Identify which cell holds the provided text, then report its (X, Y) central coordinate. 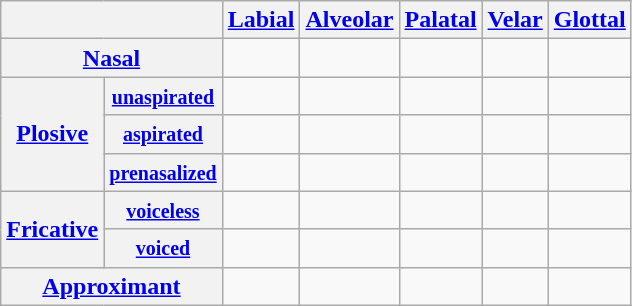
unaspirated (163, 96)
prenasalized (163, 172)
Palatal (440, 20)
Labial (261, 20)
Approximant (112, 286)
aspirated (163, 134)
voiced (163, 248)
voiceless (163, 210)
Nasal (112, 58)
Plosive (52, 134)
Velar (515, 20)
Glottal (590, 20)
Alveolar (350, 20)
Fricative (52, 229)
